Determine the [X, Y] coordinate at the center of the cell enclosing the given text.  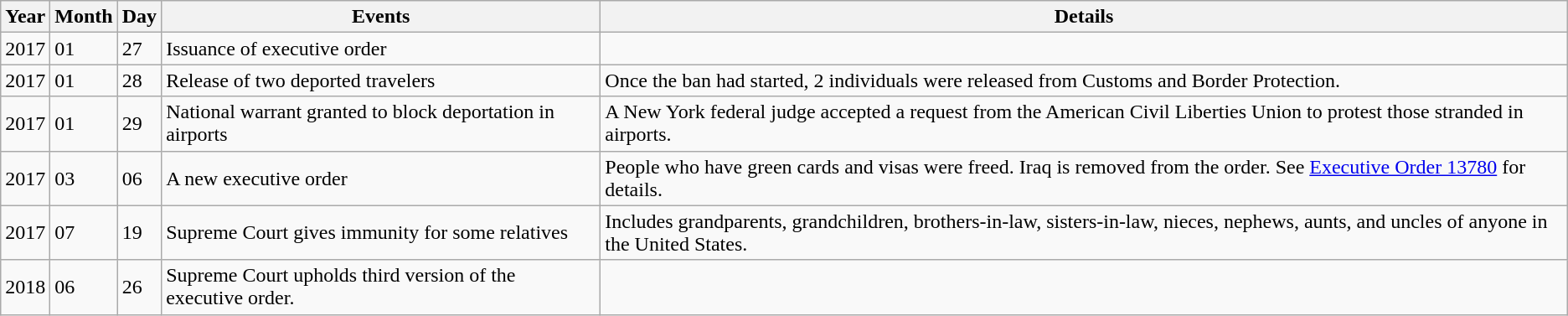
Issuance of executive order [381, 49]
Includes grandparents, grandchildren, brothers-in-law, sisters-in-law, nieces, nephews, aunts, and uncles of anyone in the United States. [1084, 233]
Once the ban had started, 2 individuals were released from Customs and Border Protection. [1084, 80]
Supreme Court upholds third version of the executive order. [381, 287]
2018 [25, 287]
Supreme Court gives immunity for some relatives [381, 233]
Year [25, 17]
Month [84, 17]
People who have green cards and visas were freed. Iraq is removed from the order. See Executive Order 13780 for details. [1084, 178]
07 [84, 233]
Events [381, 17]
A new executive order [381, 178]
A New York federal judge accepted a request from the American Civil Liberties Union to protest those stranded in airports. [1084, 124]
Details [1084, 17]
19 [139, 233]
27 [139, 49]
26 [139, 287]
National warrant granted to block deportation in airports [381, 124]
Day [139, 17]
Release of two deported travelers [381, 80]
29 [139, 124]
28 [139, 80]
03 [84, 178]
